Pinpoint the cell where the given text exists, returning its (X, Y) midpoint coordinate. 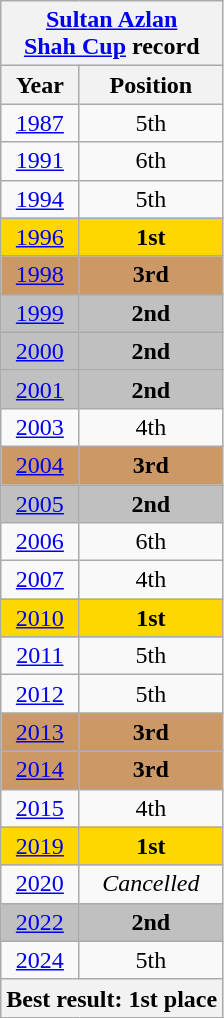
Year (40, 85)
2006 (40, 542)
2011 (40, 656)
2020 (40, 884)
Cancelled (151, 884)
2012 (40, 694)
1994 (40, 199)
1991 (40, 161)
1998 (40, 275)
Sultan AzlanShah Cup record (112, 34)
2024 (40, 960)
2004 (40, 465)
2014 (40, 770)
1987 (40, 123)
Best result: 1st place (112, 998)
Position (151, 85)
1999 (40, 313)
2005 (40, 503)
2019 (40, 846)
2003 (40, 427)
2013 (40, 732)
2000 (40, 351)
2022 (40, 922)
2007 (40, 580)
2015 (40, 808)
2010 (40, 618)
1996 (40, 237)
2001 (40, 389)
